Extract the (X, Y) coordinate from the center of the cell holding the provided text.  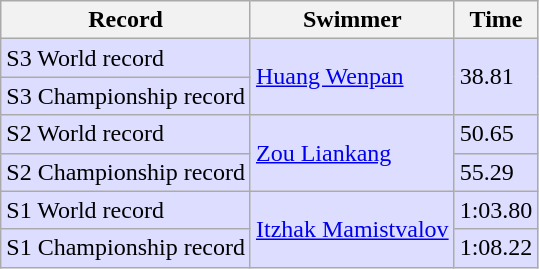
Swimmer (352, 20)
1:08.22 (496, 248)
S3 Championship record (126, 96)
S2 World record (126, 134)
S2 Championship record (126, 172)
S3 World record (126, 58)
Time (496, 20)
50.65 (496, 134)
Record (126, 20)
1:03.80 (496, 210)
38.81 (496, 77)
Itzhak Mamistvalov (352, 229)
Zou Liankang (352, 153)
S1 World record (126, 210)
55.29 (496, 172)
Huang Wenpan (352, 77)
S1 Championship record (126, 248)
